Output the (x, y) coordinate of the center of the cell containing the given text.  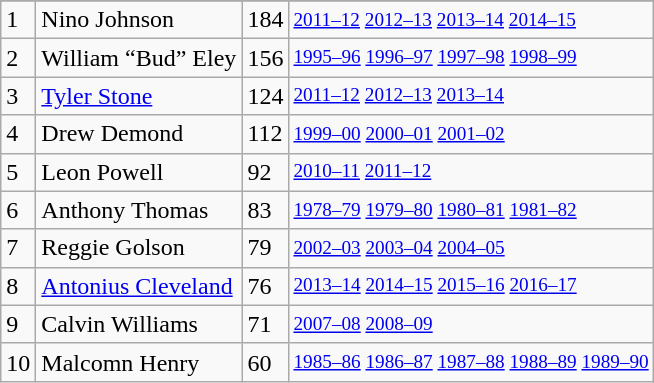
Calvin Williams (139, 324)
Drew Demond (139, 134)
2 (18, 58)
1978–79 1979–80 1980–81 1981–82 (471, 210)
83 (266, 210)
2013–14 2014–15 2015–16 2016–17 (471, 286)
8 (18, 286)
1985–86 1986–87 1987–88 1988–89 1989–90 (471, 362)
4 (18, 134)
2002–03 2003–04 2004–05 (471, 248)
92 (266, 172)
Anthony Thomas (139, 210)
Leon Powell (139, 172)
1995–96 1996–97 1997–98 1998–99 (471, 58)
2007–08 2008–09 (471, 324)
3 (18, 96)
71 (266, 324)
79 (266, 248)
76 (266, 286)
Nino Johnson (139, 20)
2011–12 2012–13 2013–14 2014–15 (471, 20)
156 (266, 58)
7 (18, 248)
Antonius Cleveland (139, 286)
184 (266, 20)
Malcomn Henry (139, 362)
9 (18, 324)
William “Bud” Eley (139, 58)
1 (18, 20)
Reggie Golson (139, 248)
2010–11 2011–12 (471, 172)
124 (266, 96)
10 (18, 362)
112 (266, 134)
5 (18, 172)
1999–00 2000–01 2001–02 (471, 134)
Tyler Stone (139, 96)
60 (266, 362)
2011–12 2012–13 2013–14 (471, 96)
6 (18, 210)
